Determine the [x, y] coordinate at the center of the cell enclosing the given text.  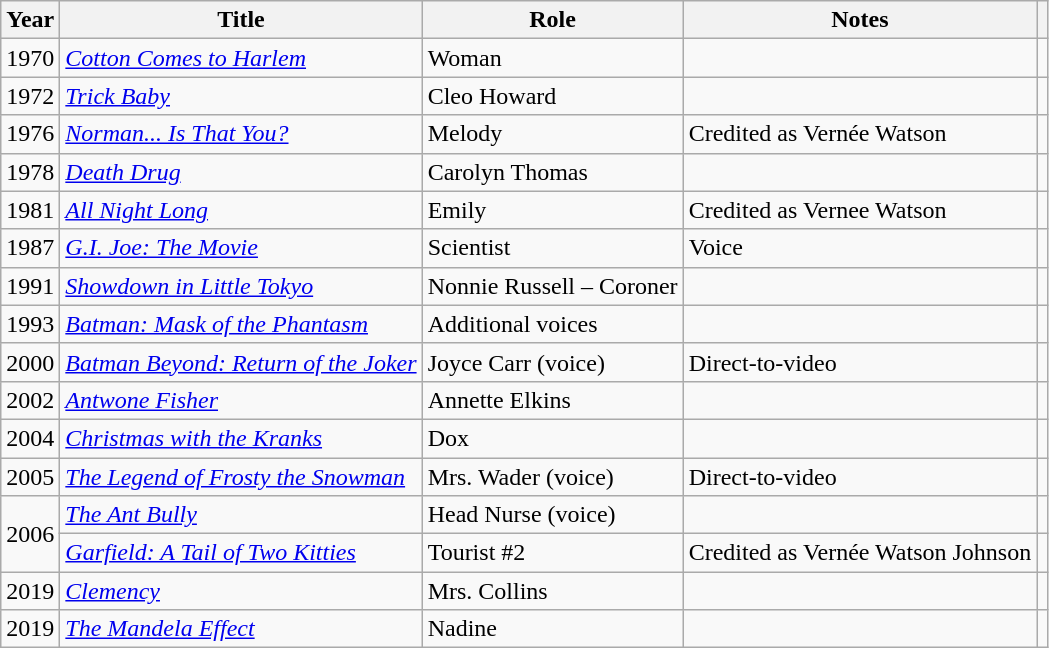
The Legend of Frosty the Snowman [241, 477]
Role [552, 20]
Cotton Comes to Harlem [241, 58]
Emily [552, 210]
G.I. Joe: The Movie [241, 248]
Carolyn Thomas [552, 172]
Title [241, 20]
Tourist #2 [552, 553]
Batman: Mask of the Phantasm [241, 324]
Nadine [552, 629]
Norman... Is That You? [241, 134]
Additional voices [552, 324]
2006 [30, 534]
2004 [30, 438]
Cleo Howard [552, 96]
Year [30, 20]
Mrs. Collins [552, 591]
Christmas with the Kranks [241, 438]
1976 [30, 134]
Credited as Vernée Watson Johnson [860, 553]
The Mandela Effect [241, 629]
Notes [860, 20]
Scientist [552, 248]
Credited as Vernee Watson [860, 210]
1970 [30, 58]
Batman Beyond: Return of the Joker [241, 362]
Garfield: A Tail of Two Kitties [241, 553]
Clemency [241, 591]
Trick Baby [241, 96]
All Night Long [241, 210]
Credited as Vernée Watson [860, 134]
2002 [30, 400]
1993 [30, 324]
2000 [30, 362]
Joyce Carr (voice) [552, 362]
Head Nurse (voice) [552, 515]
Voice [860, 248]
Death Drug [241, 172]
1981 [30, 210]
The Ant Bully [241, 515]
Nonnie Russell – Coroner [552, 286]
Woman [552, 58]
1991 [30, 286]
Mrs. Wader (voice) [552, 477]
1978 [30, 172]
1987 [30, 248]
1972 [30, 96]
Annette Elkins [552, 400]
2005 [30, 477]
Dox [552, 438]
Melody [552, 134]
Antwone Fisher [241, 400]
Showdown in Little Tokyo [241, 286]
